Provide the [x, y] coordinate of the cell's center where the given text is located.  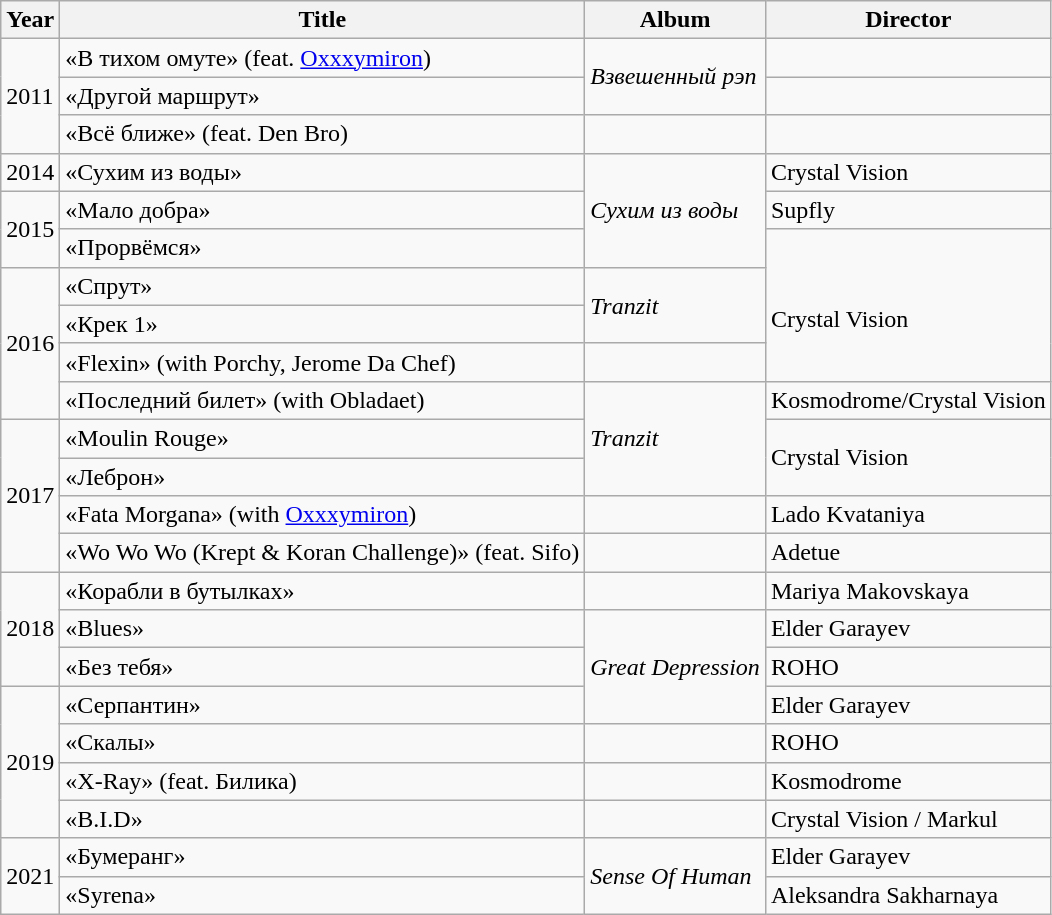
«Мало добра» [322, 210]
Сухим из воды [676, 210]
«Скалы» [322, 743]
«Blues» [322, 629]
2015 [30, 229]
«Спрут» [322, 286]
2016 [30, 343]
«Прорвёмся» [322, 248]
Crystal Vision / Markul [908, 819]
«X-Ray» (feat. Билика) [322, 781]
2011 [30, 96]
«Леброн» [322, 477]
Great Depression [676, 667]
«Последний билет» (with Obladaet) [322, 400]
«Сухим из воды» [322, 172]
«Бумеранг» [322, 857]
«Syrena» [322, 895]
Director [908, 20]
«Другой маршрут» [322, 96]
«Серпантин» [322, 705]
Lado Kvataniya [908, 515]
Mariya Makovskaya [908, 591]
Sense Of Human [676, 876]
«Fata Morgana» (with Oxxxymiron) [322, 515]
Album [676, 20]
2014 [30, 172]
«Без тебя» [322, 667]
Supfly [908, 210]
«B.I.D» [322, 819]
Kosmodrome [908, 781]
Aleksandra Sakharnaya [908, 895]
«Корабли в бутылках» [322, 591]
«Moulin Rouge» [322, 438]
«Крек 1» [322, 324]
2017 [30, 495]
Adetue [908, 553]
«Wo Wo Wo (Krept & Koran Challenge)» (feat. Sifo) [322, 553]
2019 [30, 762]
2021 [30, 876]
Title [322, 20]
2018 [30, 629]
«Flexin» (with Porchy, Jerome Da Chef) [322, 362]
Year [30, 20]
Kosmodrome/Crystal Vision [908, 400]
«В тихом омуте» (feat. Oxxxymiron) [322, 58]
«Всё ближе» (feat. Den Bro) [322, 134]
Взвешенный рэп [676, 77]
